From the cell containing the given text, extract its center point as (x, y) coordinate. 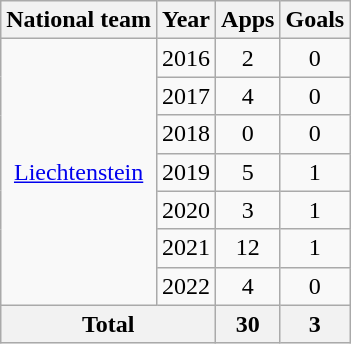
2 (248, 58)
Total (108, 324)
National team (79, 20)
Liechtenstein (79, 172)
30 (248, 324)
Apps (248, 20)
2016 (186, 58)
2019 (186, 172)
2022 (186, 286)
2021 (186, 248)
2017 (186, 96)
12 (248, 248)
2020 (186, 210)
Goals (315, 20)
Year (186, 20)
2018 (186, 134)
5 (248, 172)
